Return the [X, Y] coordinate for the center point of the cell that contains the specified text.  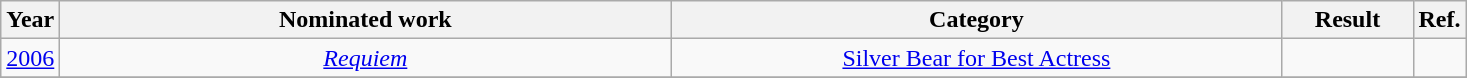
Nominated work [366, 20]
Silver Bear for Best Actress [976, 58]
2006 [30, 58]
Year [30, 20]
Requiem [366, 58]
Category [976, 20]
Result [1348, 20]
Ref. [1440, 20]
